Find where the given text appears and provide that cell's center as [X, Y] coordinate. 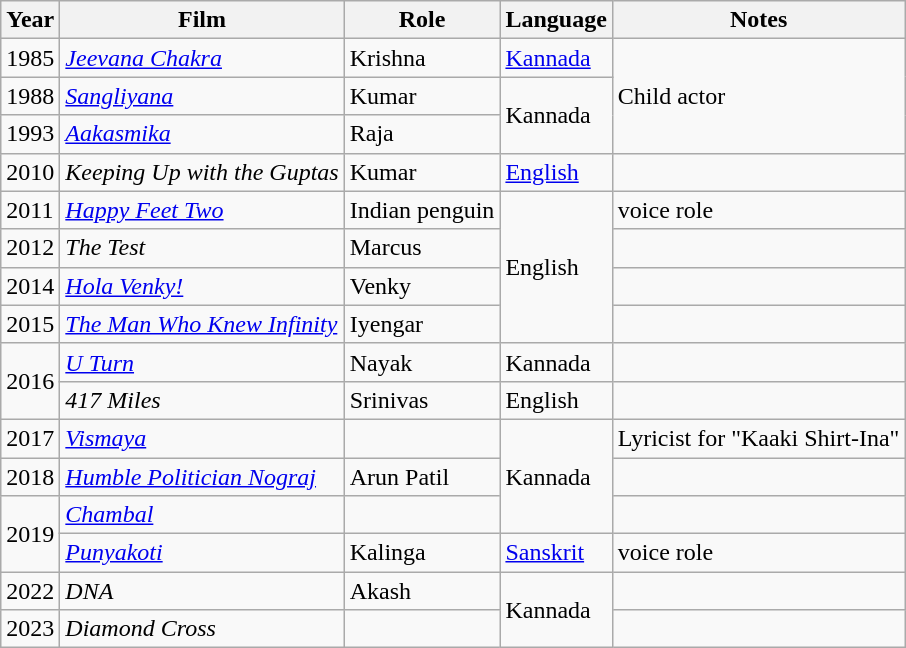
DNA [202, 591]
2012 [30, 248]
Child actor [758, 96]
2022 [30, 591]
2011 [30, 210]
2019 [30, 534]
U Turn [202, 362]
Language [556, 20]
Year [30, 20]
Notes [758, 20]
Chambal [202, 515]
Film [202, 20]
Lyricist for "Kaaki Shirt-Ina" [758, 438]
Sanskrit [556, 553]
Role [422, 20]
Krishna [422, 58]
Arun Patil [422, 477]
Jeevana Chakra [202, 58]
Marcus [422, 248]
The Man Who Knew Infinity [202, 324]
Keeping Up with the Guptas [202, 172]
2014 [30, 286]
Diamond Cross [202, 629]
2015 [30, 324]
The Test [202, 248]
1985 [30, 58]
Iyengar [422, 324]
417 Miles [202, 400]
Srinivas [422, 400]
Humble Politician Nograj [202, 477]
Sangliyana [202, 96]
Nayak [422, 362]
Aakasmika [202, 134]
Raja [422, 134]
2018 [30, 477]
2023 [30, 629]
1988 [30, 96]
Akash [422, 591]
Hola Venky! [202, 286]
2016 [30, 381]
2010 [30, 172]
Kalinga [422, 553]
1993 [30, 134]
Vismaya [202, 438]
Indian penguin [422, 210]
Venky [422, 286]
Happy Feet Two [202, 210]
2017 [30, 438]
Punyakoti [202, 553]
